For the text-containing cell, return its midpoint in [x, y] coordinate format. 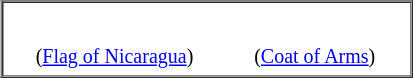
(Flag of Nicaragua) [114, 56]
(Flag of Nicaragua) (Coat of Arms) [207, 40]
(Coat of Arms) [314, 56]
